Locate the cell with the specified text and output its [x, y] center coordinate. 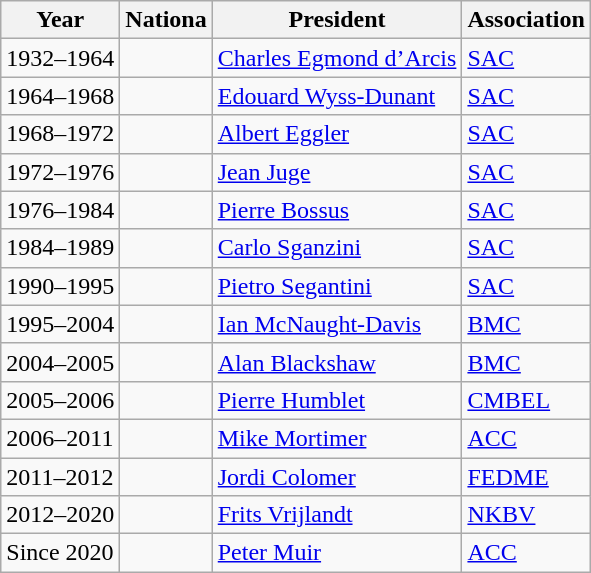
1972–1976 [60, 172]
1984–1989 [60, 248]
Edouard Wyss-Dunant [337, 96]
1990–1995 [60, 286]
CMBEL [526, 400]
Ian McNaught-Davis [337, 324]
Mike Mortimer [337, 438]
Year [60, 20]
2004–2005 [60, 362]
Jean Juge [337, 172]
Nationa [166, 20]
Carlo Sganzini [337, 248]
President [337, 20]
1976–1984 [60, 210]
Since 2020 [60, 553]
2011–2012 [60, 477]
2005–2006 [60, 400]
2006–2011 [60, 438]
1964–1968 [60, 96]
Pierre Bossus [337, 210]
FEDME [526, 477]
Frits Vrijlandt [337, 515]
1968–1972 [60, 134]
Peter Muir [337, 553]
1932–1964 [60, 58]
Alan Blackshaw [337, 362]
Jordi Colomer [337, 477]
Charles Egmond d’Arcis [337, 58]
Association [526, 20]
1995–2004 [60, 324]
Pierre Humblet [337, 400]
Albert Eggler [337, 134]
2012–2020 [60, 515]
Pietro Segantini [337, 286]
NKBV [526, 515]
